Return [X, Y] of the center of cell containing provided text 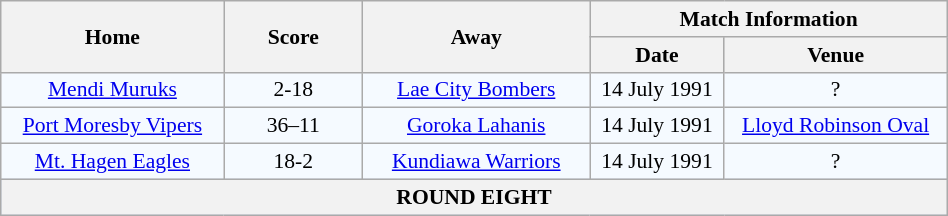
Lloyd Robinson Oval [836, 126]
Goroka Lahanis [476, 126]
Mendi Muruks [112, 90]
Match Information [768, 19]
2-18 [293, 90]
Away [476, 36]
Date [657, 55]
Score [293, 36]
Kundiawa Warriors [476, 162]
Mt. Hagen Eagles [112, 162]
ROUND EIGHT [474, 197]
18-2 [293, 162]
Port Moresby Vipers [112, 126]
Home [112, 36]
Lae City Bombers [476, 90]
36–11 [293, 126]
Venue [836, 55]
